Locate the cell with the specified text and output its (x, y) center coordinate. 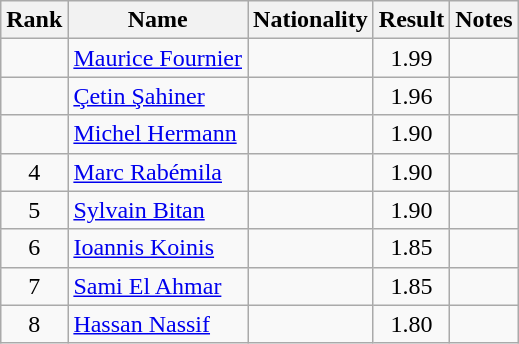
Maurice Fournier (158, 58)
Rank (34, 20)
Ioannis Koinis (158, 248)
Name (158, 20)
7 (34, 286)
Marc Rabémila (158, 172)
Nationality (311, 20)
Michel Hermann (158, 134)
Notes (484, 20)
Çetin Şahiner (158, 96)
1.96 (411, 96)
Hassan Nassif (158, 324)
8 (34, 324)
4 (34, 172)
1.99 (411, 58)
Sylvain Bitan (158, 210)
Result (411, 20)
5 (34, 210)
1.80 (411, 324)
Sami El Ahmar (158, 286)
6 (34, 248)
